Return (x, y) of the center of cell containing provided text 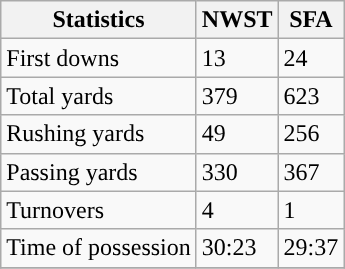
Rushing yards (99, 134)
13 (237, 58)
Passing yards (99, 172)
623 (311, 96)
49 (237, 134)
First downs (99, 58)
256 (311, 134)
Turnovers (99, 210)
Statistics (99, 20)
4 (237, 210)
NWST (237, 20)
29:37 (311, 248)
30:23 (237, 248)
1 (311, 210)
367 (311, 172)
Total yards (99, 96)
SFA (311, 20)
379 (237, 96)
330 (237, 172)
24 (311, 58)
Time of possession (99, 248)
